Scan for the cell matching the given text and deliver its (x, y) coordinate at center. 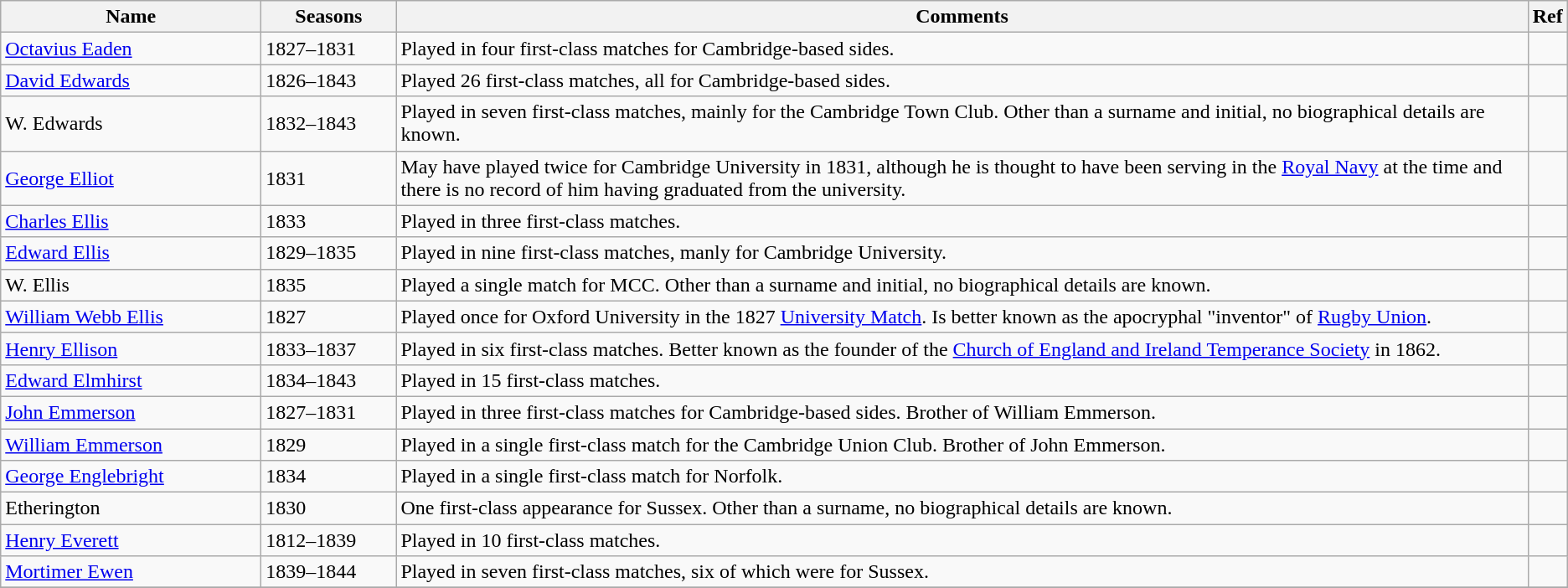
George Englebright (131, 477)
1826–1843 (328, 80)
Played in four first-class matches for Cambridge-based sides. (962, 49)
Ref (1548, 17)
1834 (328, 477)
Played in seven first-class matches, six of which were for Sussex. (962, 572)
Edward Ellis (131, 253)
1839–1844 (328, 572)
W. Ellis (131, 285)
1834–1843 (328, 380)
Played in six first-class matches. Better known as the founder of the Church of England and Ireland Temperance Society in 1862. (962, 348)
George Elliot (131, 178)
Played in 10 first-class matches. (962, 540)
1827 (328, 317)
1832–1843 (328, 124)
One first-class appearance for Sussex. Other than a surname, no biographical details are known. (962, 508)
1829–1835 (328, 253)
Mortimer Ewen (131, 572)
Played 26 first-class matches, all for Cambridge-based sides. (962, 80)
1831 (328, 178)
Octavius Eaden (131, 49)
1812–1839 (328, 540)
Played in seven first-class matches, mainly for the Cambridge Town Club. Other than a surname and initial, no biographical details are known. (962, 124)
Played once for Oxford University in the 1827 University Match. Is better known as the apocryphal "inventor" of Rugby Union. (962, 317)
Played in nine first-class matches, manly for Cambridge University. (962, 253)
David Edwards (131, 80)
John Emmerson (131, 412)
William Webb Ellis (131, 317)
Edward Elmhirst (131, 380)
1835 (328, 285)
1833–1837 (328, 348)
Name (131, 17)
Played in a single first-class match for the Cambridge Union Club. Brother of John Emmerson. (962, 445)
Seasons (328, 17)
Played a single match for MCC. Other than a surname and initial, no biographical details are known. (962, 285)
William Emmerson (131, 445)
Played in 15 first-class matches. (962, 380)
Henry Everett (131, 540)
Etherington (131, 508)
Charles Ellis (131, 221)
W. Edwards (131, 124)
Played in three first-class matches. (962, 221)
1833 (328, 221)
Played in a single first-class match for Norfolk. (962, 477)
Henry Ellison (131, 348)
1829 (328, 445)
Played in three first-class matches for Cambridge-based sides. Brother of William Emmerson. (962, 412)
Comments (962, 17)
1830 (328, 508)
